Return the (X, Y) coordinate for the center point of the cell that contains the specified text.  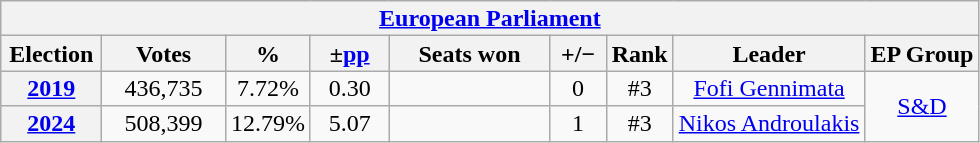
% (268, 54)
+/− (578, 54)
S&D (922, 106)
Votes (164, 54)
European Parliament (490, 18)
1 (578, 124)
Rank (640, 54)
2019 (52, 88)
7.72% (268, 88)
0 (578, 88)
2024 (52, 124)
5.07 (350, 124)
Fofi Gennimata (769, 88)
±pp (350, 54)
12.79% (268, 124)
508,399 (164, 124)
436,735 (164, 88)
Leader (769, 54)
0.30 (350, 88)
EP Group (922, 54)
Election (52, 54)
Nikos Androulakis (769, 124)
Seats won (470, 54)
